Return [x, y] of the center of cell containing provided text 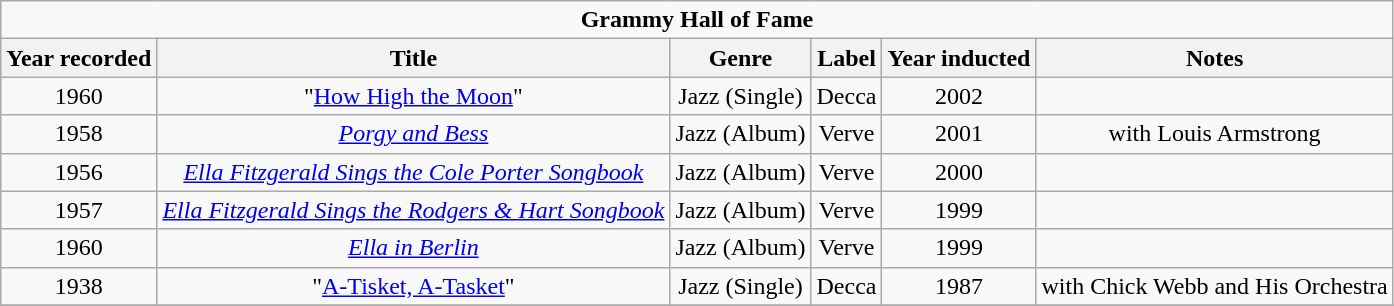
1956 [79, 172]
Year inducted [959, 58]
Ella in Berlin [414, 248]
Grammy Hall of Fame [697, 20]
1938 [79, 286]
Genre [740, 58]
"How High the Moon" [414, 96]
Ella Fitzgerald Sings the Cole Porter Songbook [414, 172]
2001 [959, 134]
with Louis Armstrong [1214, 134]
"A-Tisket, A-Tasket" [414, 286]
Ella Fitzgerald Sings the Rodgers & Hart Songbook [414, 210]
Title [414, 58]
2002 [959, 96]
with Chick Webb and His Orchestra [1214, 286]
Notes [1214, 58]
Porgy and Bess [414, 134]
Label [846, 58]
1957 [79, 210]
1987 [959, 286]
1958 [79, 134]
2000 [959, 172]
Year recorded [79, 58]
